Output the [x, y] coordinate of the center of the cell containing the given text.  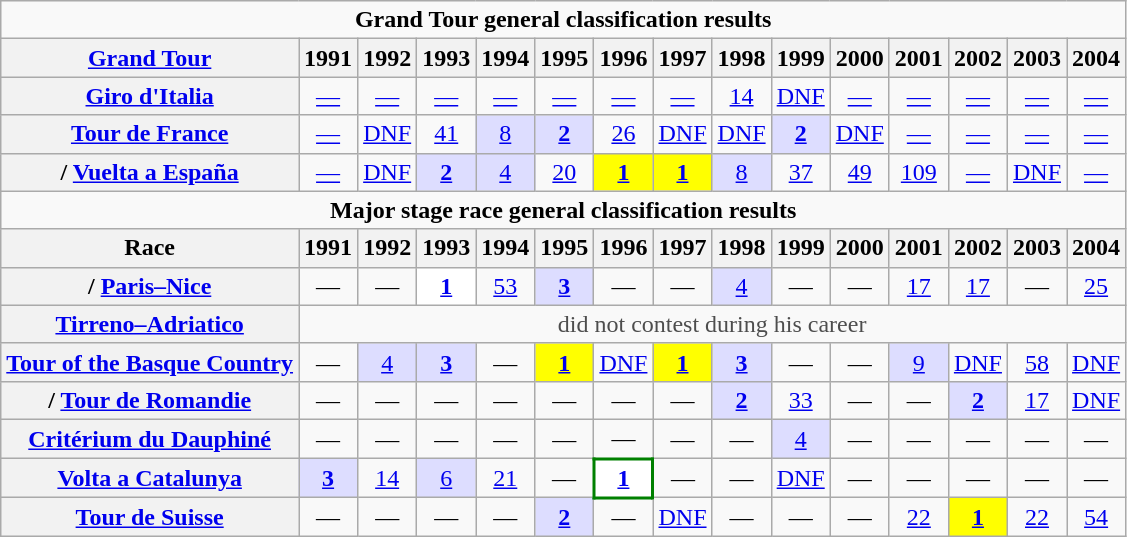
/ Vuelta a España [150, 172]
25 [1096, 286]
26 [624, 134]
/ Paris–Nice [150, 286]
Major stage race general classification results [564, 210]
Giro d'Italia [150, 96]
109 [918, 172]
54 [1096, 518]
6 [446, 478]
20 [564, 172]
did not contest during his career [712, 324]
Volta a Catalunya [150, 478]
37 [800, 172]
49 [860, 172]
33 [800, 400]
Critérium du Dauphiné [150, 438]
9 [918, 362]
Grand Tour general classification results [564, 20]
Grand Tour [150, 58]
Tirreno–Adriatico [150, 324]
Tour de Suisse [150, 518]
41 [446, 134]
/ Tour de Romandie [150, 400]
Race [150, 248]
53 [506, 286]
21 [506, 478]
Tour of the Basque Country [150, 362]
58 [1036, 362]
Tour de France [150, 134]
